Identify which cell holds the provided text, then report its [x, y] central coordinate. 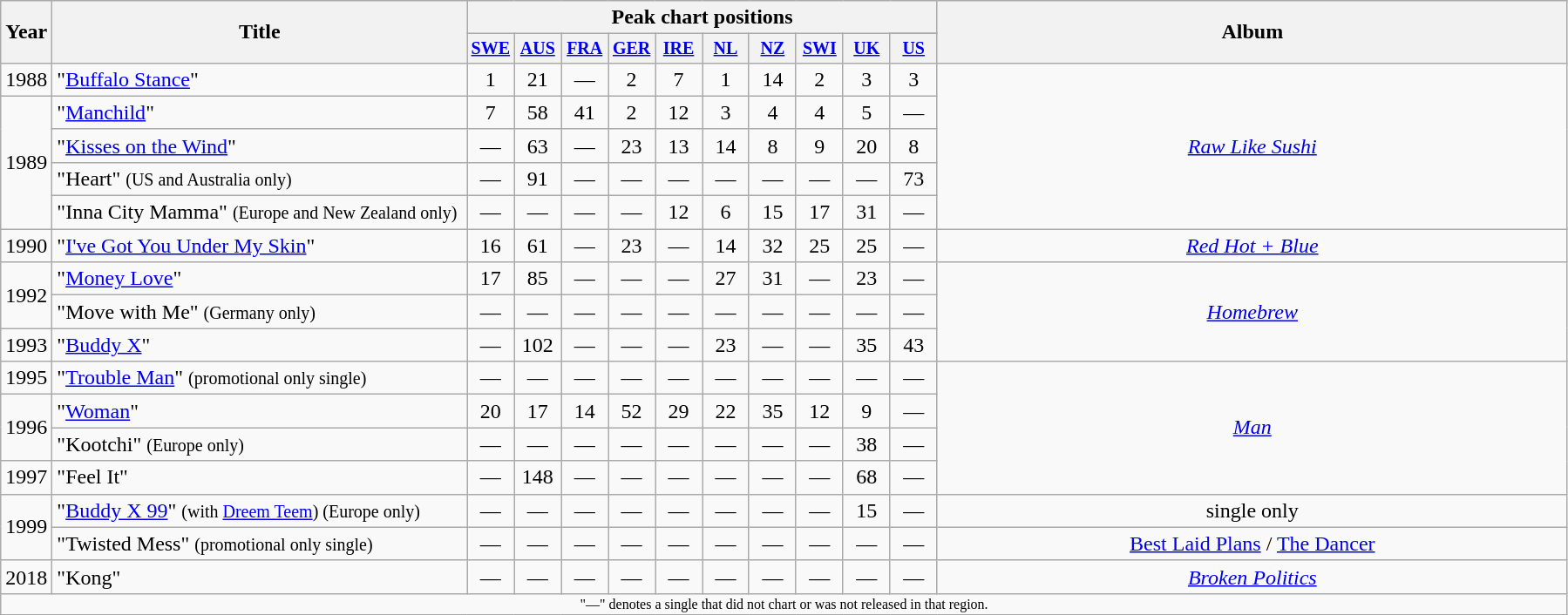
"Feel It" [260, 477]
SWE [491, 49]
Year [26, 32]
6 [726, 213]
43 [913, 345]
"Kootchi" (Europe only) [260, 444]
"Trouble Man" (promotional only single) [260, 378]
38 [866, 444]
"Manchild" [260, 112]
UK [866, 49]
1988 [26, 79]
"Woman" [260, 411]
Best Laid Plans / The Dancer [1252, 544]
13 [679, 145]
5 [866, 112]
1997 [26, 477]
2018 [26, 577]
Red Hot + Blue [1252, 246]
"Buddy X 99" (with Dreem Teem) (Europe only) [260, 510]
Broken Politics [1252, 577]
GER [632, 49]
"I've Got You Under My Skin" [260, 246]
102 [538, 345]
16 [491, 246]
68 [866, 477]
63 [538, 145]
NL [726, 49]
Peak chart positions [703, 17]
NZ [772, 49]
FRA [585, 49]
1999 [26, 527]
SWI [819, 49]
1996 [26, 428]
85 [538, 279]
IRE [679, 49]
"Kong" [260, 577]
"Kisses on the Wind" [260, 145]
1989 [26, 162]
Raw Like Sushi [1252, 145]
Man [1252, 428]
"Buddy X" [260, 345]
1993 [26, 345]
Album [1252, 32]
US [913, 49]
1990 [26, 246]
41 [585, 112]
29 [679, 411]
"Heart" (US and Australia only) [260, 179]
"Inna City Mamma" (Europe and New Zealand only) [260, 213]
22 [726, 411]
Title [260, 32]
"Twisted Mess" (promotional only single) [260, 544]
single only [1252, 510]
1992 [26, 295]
91 [538, 179]
"Money Love" [260, 279]
Homebrew [1252, 312]
148 [538, 477]
"Move with Me" (Germany only) [260, 312]
21 [538, 79]
"—" denotes a single that did not chart or was not released in that region. [784, 604]
73 [913, 179]
32 [772, 246]
27 [726, 279]
1995 [26, 378]
58 [538, 112]
AUS [538, 49]
"Buffalo Stance" [260, 79]
61 [538, 246]
52 [632, 411]
